From the cell containing the given text, extract its center point as (x, y) coordinate. 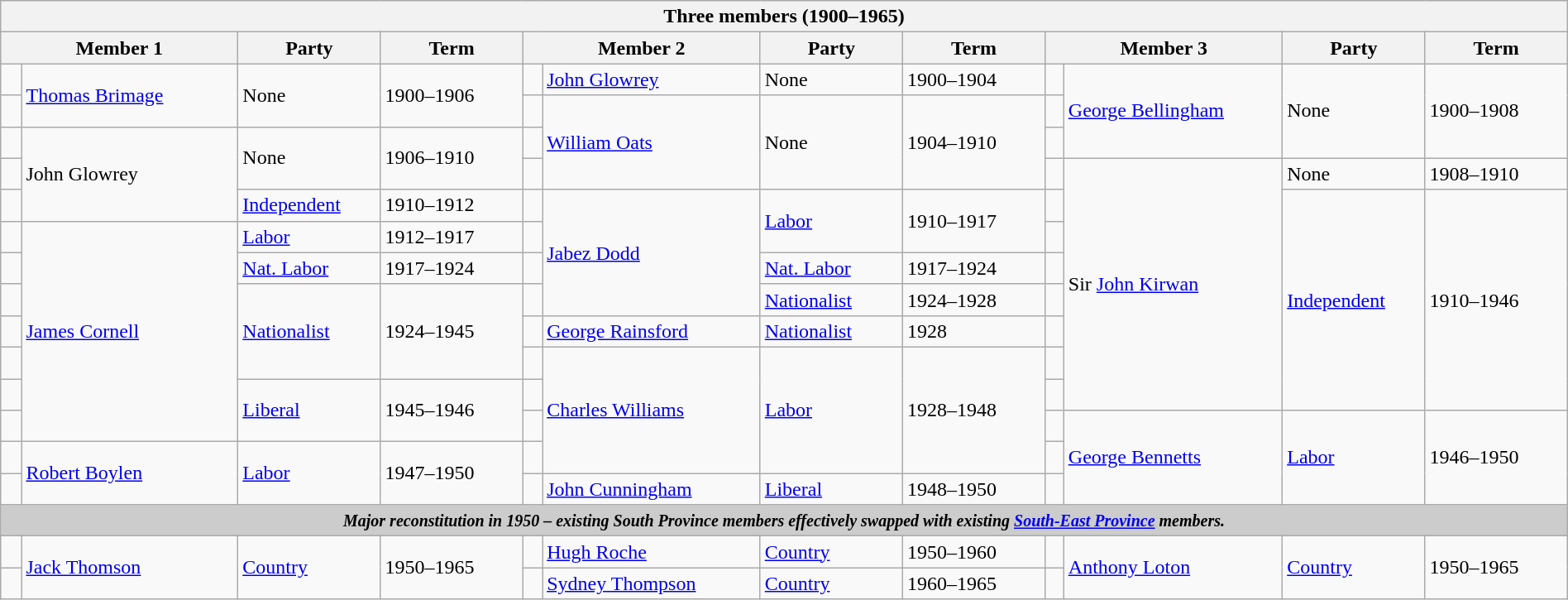
1906–1910 (452, 158)
Major reconstitution in 1950 – existing South Province members effectively swapped with existing South-East Province members. (784, 521)
George Bellingham (1173, 111)
Sir John Kirwan (1173, 284)
1947–1950 (452, 473)
George Rainsford (652, 331)
1900–1908 (1496, 111)
Sydney Thompson (652, 583)
Jack Thomson (130, 568)
1912–1917 (452, 237)
1900–1906 (452, 95)
George Bennetts (1173, 458)
1924–1928 (973, 300)
1945–1946 (452, 410)
Three members (1900–1965) (784, 17)
Anthony Loton (1173, 568)
Jabez Dodd (652, 252)
1960–1965 (973, 583)
1910–1946 (1496, 300)
1928 (973, 331)
Member 3 (1164, 48)
1950–1960 (973, 552)
Robert Boylen (130, 473)
Member 1 (119, 48)
1946–1950 (1496, 458)
Hugh Roche (652, 552)
William Oats (652, 142)
1908–1910 (1496, 174)
1900–1904 (973, 79)
John Cunningham (652, 489)
1904–1910 (973, 142)
James Cornell (130, 331)
1924–1945 (452, 331)
Thomas Brimage (130, 95)
1928–1948 (973, 410)
Charles Williams (652, 410)
1910–1917 (973, 221)
1910–1912 (452, 205)
Member 2 (642, 48)
1948–1950 (973, 489)
